Search for the cell housing the specified text and yield its (X, Y) center coordinate. 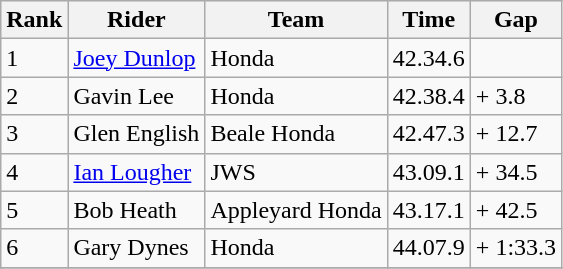
JWS (296, 172)
Gap (516, 20)
Gavin Lee (136, 96)
1 (34, 58)
+ 12.7 (516, 134)
44.07.9 (428, 248)
43.17.1 (428, 210)
Ian Lougher (136, 172)
6 (34, 248)
+ 1:33.3 (516, 248)
2 (34, 96)
Team (296, 20)
+ 34.5 (516, 172)
Gary Dynes (136, 248)
Bob Heath (136, 210)
4 (34, 172)
43.09.1 (428, 172)
42.34.6 (428, 58)
+ 42.5 (516, 210)
3 (34, 134)
+ 3.8 (516, 96)
Time (428, 20)
5 (34, 210)
Appleyard Honda (296, 210)
Joey Dunlop (136, 58)
Rank (34, 20)
Glen English (136, 134)
Rider (136, 20)
42.38.4 (428, 96)
Beale Honda (296, 134)
42.47.3 (428, 134)
